For the text-containing cell, return its midpoint in (x, y) coordinate format. 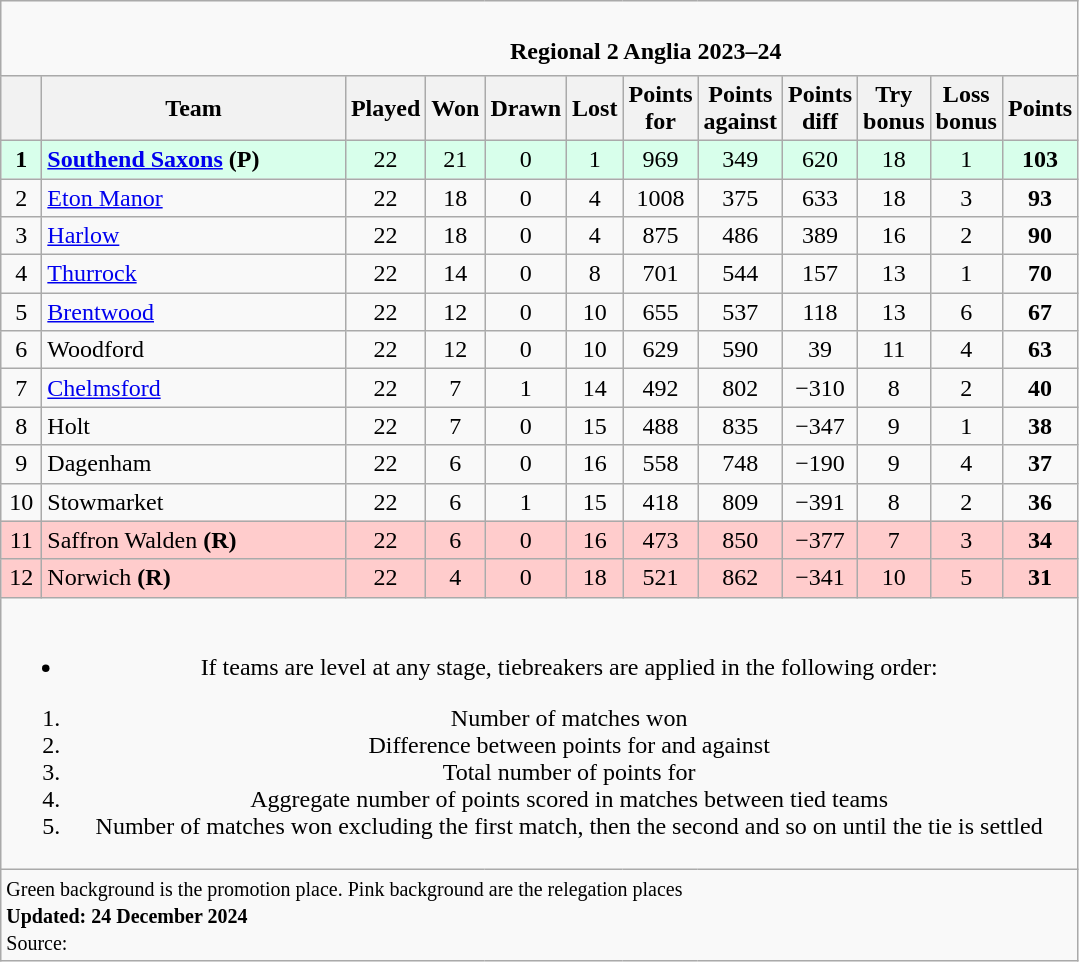
67 (1040, 312)
36 (1040, 502)
63 (1040, 350)
633 (820, 197)
655 (660, 312)
748 (740, 464)
−377 (820, 540)
Loss bonus (966, 108)
70 (1040, 274)
93 (1040, 197)
31 (1040, 578)
Norwich (R) (194, 578)
Holt (194, 426)
850 (740, 540)
34 (1040, 540)
558 (660, 464)
875 (660, 236)
Stowmarket (194, 502)
486 (740, 236)
473 (660, 540)
Team (194, 108)
Southend Saxons (P) (194, 159)
389 (820, 236)
969 (660, 159)
835 (740, 426)
862 (740, 578)
Eton Manor (194, 197)
629 (660, 350)
39 (820, 350)
Dagenham (194, 464)
−341 (820, 578)
Points against (740, 108)
Saffron Walden (R) (194, 540)
537 (740, 312)
Green background is the promotion place. Pink background are the relegation places Updated: 24 December 2024Source: (540, 915)
620 (820, 159)
590 (740, 350)
Chelmsford (194, 388)
521 (660, 578)
Harlow (194, 236)
Thurrock (194, 274)
375 (740, 197)
488 (660, 426)
Try bonus (894, 108)
Points diff (820, 108)
21 (456, 159)
Drawn (526, 108)
Points for (660, 108)
544 (740, 274)
118 (820, 312)
Brentwood (194, 312)
Points (1040, 108)
−347 (820, 426)
Won (456, 108)
492 (660, 388)
809 (740, 502)
802 (740, 388)
701 (660, 274)
40 (1040, 388)
1008 (660, 197)
157 (820, 274)
349 (740, 159)
−310 (820, 388)
37 (1040, 464)
90 (1040, 236)
−190 (820, 464)
Lost (595, 108)
Played (385, 108)
103 (1040, 159)
Woodford (194, 350)
418 (660, 502)
38 (1040, 426)
−391 (820, 502)
